Return [x, y] of the center of cell containing provided text 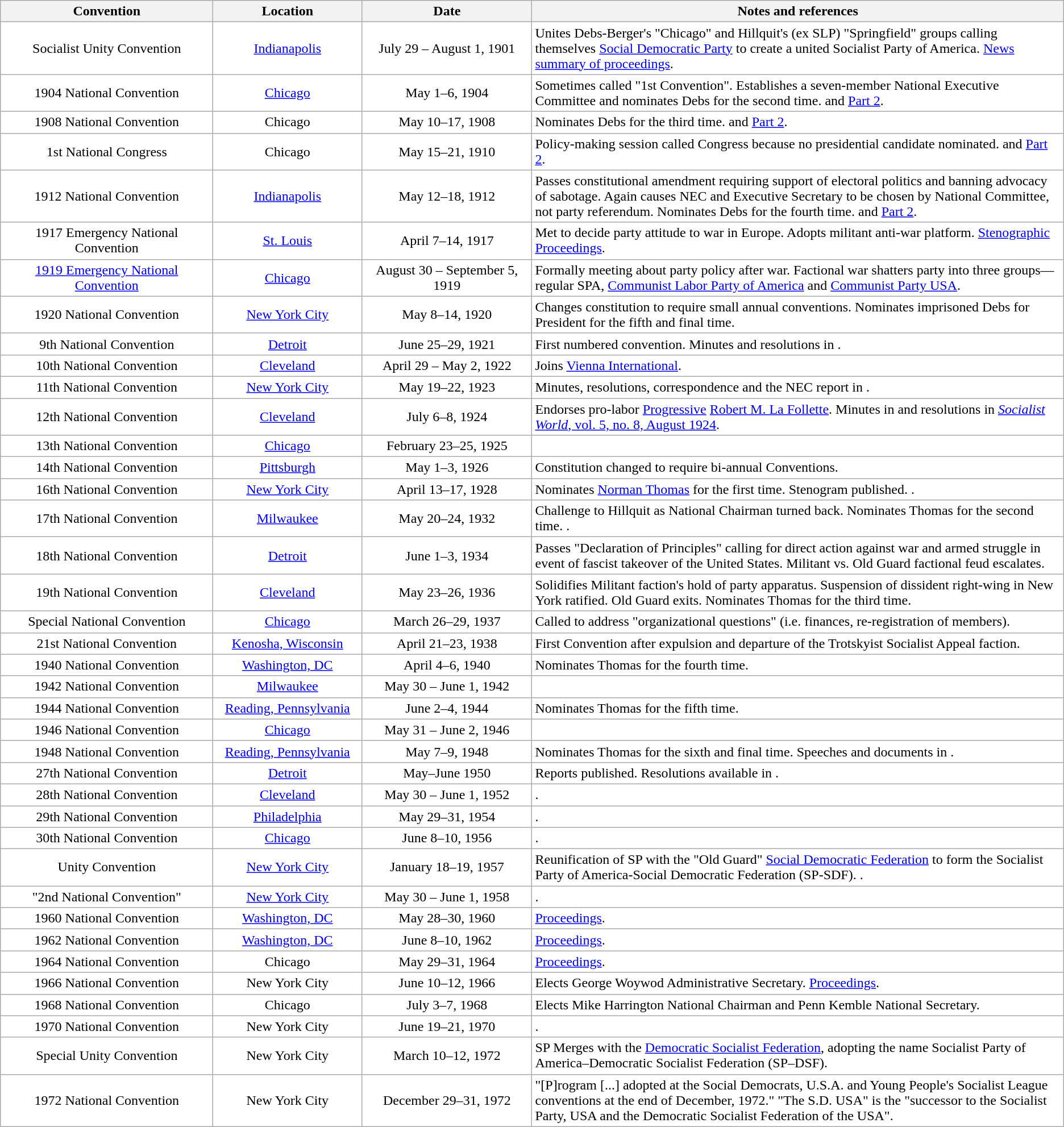
Convention [107, 11]
Policy-making session called Congress because no presidential candidate nominated. and Part 2. [798, 151]
May 30 – June 1, 1952 [447, 795]
May 30 – June 1, 1942 [447, 687]
April 21–23, 1938 [447, 643]
9th National Convention [107, 344]
16th National Convention [107, 489]
Changes constitution to require small annual conventions. Nominates imprisoned Debs for President for the fifth and final time. [798, 315]
1960 National Convention [107, 918]
May 1–3, 1926 [447, 468]
June 19–21, 1970 [447, 1026]
1st National Congress [107, 151]
May 15–21, 1910 [447, 151]
Called to address "organizational questions" (i.e. finances, re-registration of members). [798, 622]
11th National Convention [107, 387]
February 23–25, 1925 [447, 446]
March 10–12, 1972 [447, 1056]
May 30 – June 1, 1958 [447, 897]
Met to decide party attitude to war in Europe. Adopts militant anti-war platform. Stenographic Proceedings. [798, 241]
May 20–24, 1932 [447, 518]
April 29 – May 2, 1922 [447, 365]
December 29–31, 1972 [447, 1100]
10th National Convention [107, 365]
First Convention after expulsion and departure of the Trotskyist Socialist Appeal faction. [798, 643]
1966 National Convention [107, 983]
First numbered convention. Minutes and resolutions in . [798, 344]
Nominates Debs for the third time. and Part 2. [798, 122]
Special National Convention [107, 622]
1944 National Convention [107, 708]
Nominates Thomas for the sixth and final time. Speeches and documents in . [798, 751]
Philadelphia [288, 817]
July 3–7, 1968 [447, 1005]
April 7–14, 1917 [447, 241]
Socialist Unity Convention [107, 48]
June 8–10, 1956 [447, 838]
April 4–6, 1940 [447, 665]
1940 National Convention [107, 665]
Endorses pro-labor Progressive Robert M. La Follette. Minutes in and resolutions in Socialist World, vol. 5, no. 8, August 1924. [798, 416]
1968 National Convention [107, 1005]
May 7–9, 1948 [447, 751]
18th National Convention [107, 556]
Constitution changed to require bi-annual Conventions. [798, 468]
Kenosha, Wisconsin [288, 643]
May 10–17, 1908 [447, 122]
Nominates Thomas for the fifth time. [798, 708]
1917 Emergency National Convention [107, 241]
Unity Convention [107, 867]
May 1–6, 1904 [447, 93]
May 29–31, 1954 [447, 817]
27th National Convention [107, 773]
Challenge to Hillquit as National Chairman turned back. Nominates Thomas for the second time. . [798, 518]
Notes and references [798, 11]
SP Merges with the Democratic Socialist Federation, adopting the name Socialist Party of America–Democratic Socialist Federation (SP–DSF). [798, 1056]
Reports published. Resolutions available in . [798, 773]
Reunification of SP with the "Old Guard" Social Democratic Federation to form the Socialist Party of America-Social Democratic Federation (SP-SDF). . [798, 867]
1972 National Convention [107, 1100]
May 19–22, 1923 [447, 387]
Location [288, 11]
12th National Convention [107, 416]
1970 National Convention [107, 1026]
"2nd National Convention" [107, 897]
June 10–12, 1966 [447, 983]
17th National Convention [107, 518]
Nominates Thomas for the fourth time. [798, 665]
Nominates Norman Thomas for the first time. Stenogram published. . [798, 489]
1964 National Convention [107, 962]
June 2–4, 1944 [447, 708]
30th National Convention [107, 838]
Special Unity Convention [107, 1056]
Sometimes called "1st Convention". Establishes a seven-member National Executive Committee and nominates Debs for the second time. and Part 2. [798, 93]
Date [447, 11]
1962 National Convention [107, 940]
28th National Convention [107, 795]
Pittsburgh [288, 468]
May–June 1950 [447, 773]
1919 Emergency National Convention [107, 277]
March 26–29, 1937 [447, 622]
May 8–14, 1920 [447, 315]
May 31 – June 2, 1946 [447, 730]
1942 National Convention [107, 687]
July 6–8, 1924 [447, 416]
1912 National Convention [107, 196]
1904 National Convention [107, 93]
19th National Convention [107, 592]
July 29 – August 1, 1901 [447, 48]
June 8–10, 1962 [447, 940]
Elects Mike Harrington National Chairman and Penn Kemble National Secretary. [798, 1005]
1920 National Convention [107, 315]
21st National Convention [107, 643]
January 18–19, 1957 [447, 867]
1948 National Convention [107, 751]
April 13–17, 1928 [447, 489]
August 30 – September 5, 1919 [447, 277]
14th National Convention [107, 468]
June 25–29, 1921 [447, 344]
1946 National Convention [107, 730]
29th National Convention [107, 817]
May 23–26, 1936 [447, 592]
Minutes, resolutions, correspondence and the NEC report in . [798, 387]
May 28–30, 1960 [447, 918]
Joins Vienna International. [798, 365]
May 12–18, 1912 [447, 196]
Elects George Woywod Administrative Secretary. Proceedings. [798, 983]
13th National Convention [107, 446]
May 29–31, 1964 [447, 962]
St. Louis [288, 241]
1908 National Convention [107, 122]
June 1–3, 1934 [447, 556]
